Locate the cell with the specified text and output its [x, y] center coordinate. 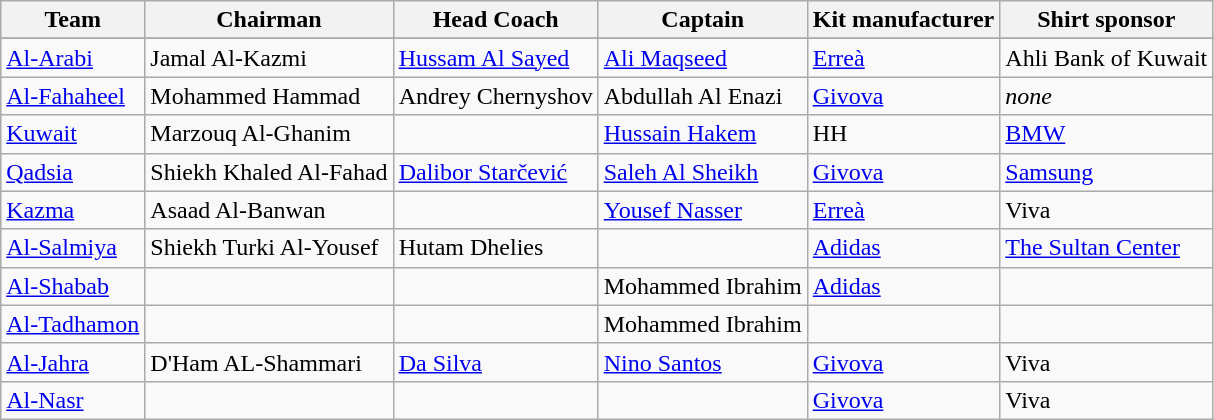
Captain [702, 20]
Nino Santos [702, 362]
Al-Salmiya [73, 248]
Hutam Dhelies [496, 248]
Samsung [1106, 172]
Kazma [73, 210]
Abdullah Al Enazi [702, 96]
HH [904, 134]
none [1106, 96]
Shirt sponsor [1106, 20]
Marzouq Al-Ghanim [269, 134]
Dalibor Starčević [496, 172]
Kuwait [73, 134]
BMW [1106, 134]
Al-Fahaheel [73, 96]
Team [73, 20]
Al-Tadhamon [73, 324]
Kit manufacturer [904, 20]
Al-Jahra [73, 362]
Saleh Al Sheikh [702, 172]
Hussam Al Sayed [496, 58]
Chairman [269, 20]
Jamal Al-Kazmi [269, 58]
Head Coach [496, 20]
Shiekh Turki Al-Yousef [269, 248]
Da Silva [496, 362]
The Sultan Center [1106, 248]
Shiekh Khaled Al-Fahad [269, 172]
Asaad Al-Banwan [269, 210]
Andrey Chernyshov [496, 96]
Hussain Hakem [702, 134]
D'Ham AL-Shammari [269, 362]
Qadsia [73, 172]
Ali Maqseed [702, 58]
Al-Shabab [73, 286]
Yousef Nasser [702, 210]
Mohammed Hammad [269, 96]
Al-Arabi [73, 58]
Al-Nasr [73, 400]
Ahli Bank of Kuwait [1106, 58]
